Pinpoint the cell where the given text exists, returning its (X, Y) midpoint coordinate. 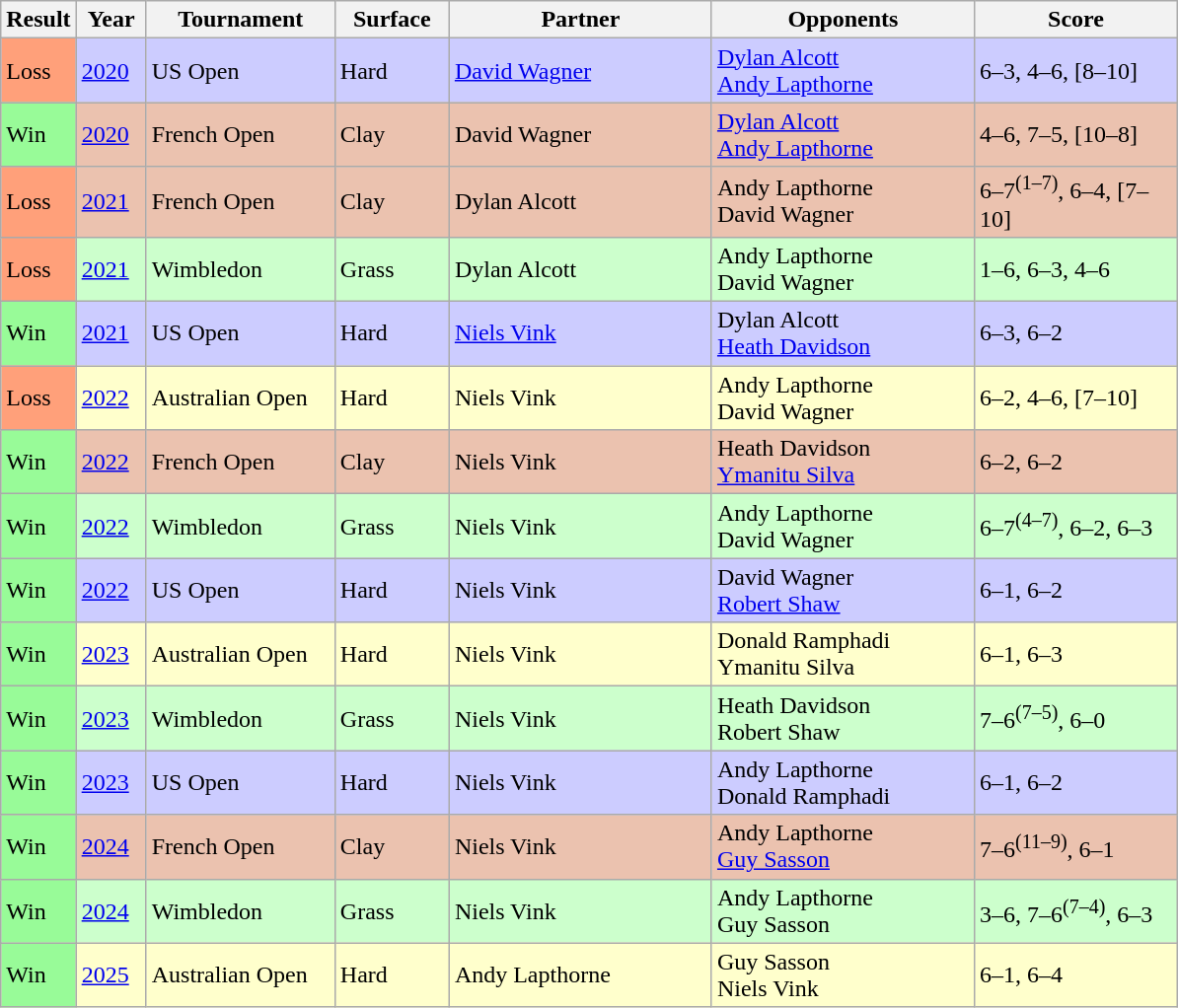
Andy Lapthorne (580, 974)
Year (110, 20)
6–3, 4–6, [8–10] (1075, 71)
Donald Ramphadi Ymanitu Silva (843, 655)
4–6, 7–5, [10–8] (1075, 134)
1–6, 6–3, 4–6 (1075, 268)
6–7(1–7), 6–4, [7–10] (1075, 202)
6–1, 6–4 (1075, 974)
Result (38, 20)
Andy Lapthorne Donald Ramphadi (843, 783)
6–1, 6–3 (1075, 655)
6–3, 6–2 (1075, 333)
Surface (392, 20)
Heath Davidson Ymanitu Silva (843, 462)
3–6, 7–6(7–4), 6–3 (1075, 911)
David Wagner Robert Shaw (843, 590)
6–2, 6–2 (1075, 462)
Tournament (241, 20)
Score (1075, 20)
6–2, 4–6, [7–10] (1075, 398)
2025 (110, 974)
Heath Davidson Robert Shaw (843, 718)
6–7(4–7), 6–2, 6–3 (1075, 527)
Opponents (843, 20)
Partner (580, 20)
Guy Sasson Niels Vink (843, 974)
7–6(11–9), 6–1 (1075, 846)
7–6(7–5), 6–0 (1075, 718)
Dylan Alcott Heath Davidson (843, 333)
